Return (X, Y) of the center of cell containing provided text 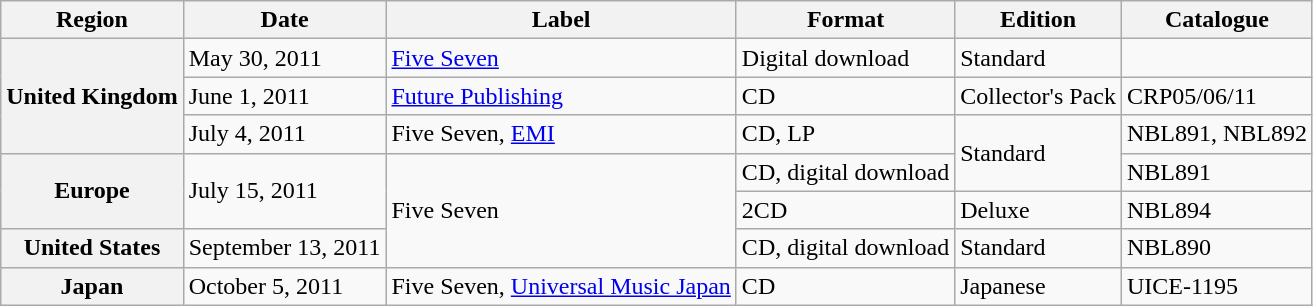
Label (561, 20)
Digital download (845, 58)
CRP05/06/11 (1216, 96)
United States (92, 248)
Date (284, 20)
UICE-1195 (1216, 286)
July 15, 2011 (284, 191)
United Kingdom (92, 96)
NBL894 (1216, 210)
NBL890 (1216, 248)
NBL891, NBL892 (1216, 134)
2CD (845, 210)
Edition (1038, 20)
Future Publishing (561, 96)
October 5, 2011 (284, 286)
Deluxe (1038, 210)
Collector's Pack (1038, 96)
May 30, 2011 (284, 58)
Japanese (1038, 286)
CD, LP (845, 134)
Region (92, 20)
September 13, 2011 (284, 248)
July 4, 2011 (284, 134)
Europe (92, 191)
Format (845, 20)
Japan (92, 286)
Five Seven, EMI (561, 134)
Catalogue (1216, 20)
NBL891 (1216, 172)
Five Seven, Universal Music Japan (561, 286)
June 1, 2011 (284, 96)
